From the cell containing the given text, extract its center point as (X, Y) coordinate. 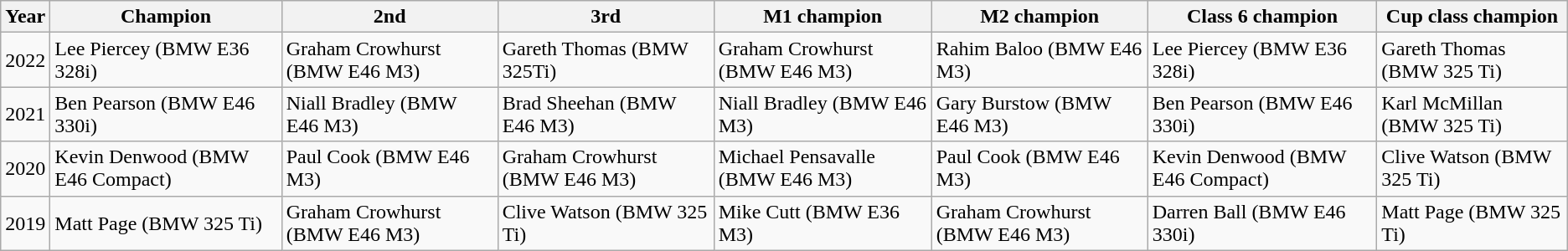
2022 (25, 60)
Michael Pensavalle (BMW E46 M3) (823, 169)
Year (25, 17)
2020 (25, 169)
Gareth Thomas (BMW 325Ti) (606, 60)
Gareth Thomas (BMW 325 Ti) (1473, 60)
Darren Ball (BMW E46 330i) (1262, 223)
Cup class champion (1473, 17)
Karl McMillan (BMW 325 Ti) (1473, 114)
2nd (389, 17)
Mike Cutt (BMW E36 M3) (823, 223)
Gary Burstow (BMW E46 M3) (1039, 114)
M2 champion (1039, 17)
Champion (166, 17)
2021 (25, 114)
Class 6 champion (1262, 17)
3rd (606, 17)
2019 (25, 223)
Brad Sheehan (BMW E46 M3) (606, 114)
M1 champion (823, 17)
Rahim Baloo (BMW E46 M3) (1039, 60)
